Identify which cell holds the provided text, then report its [x, y] central coordinate. 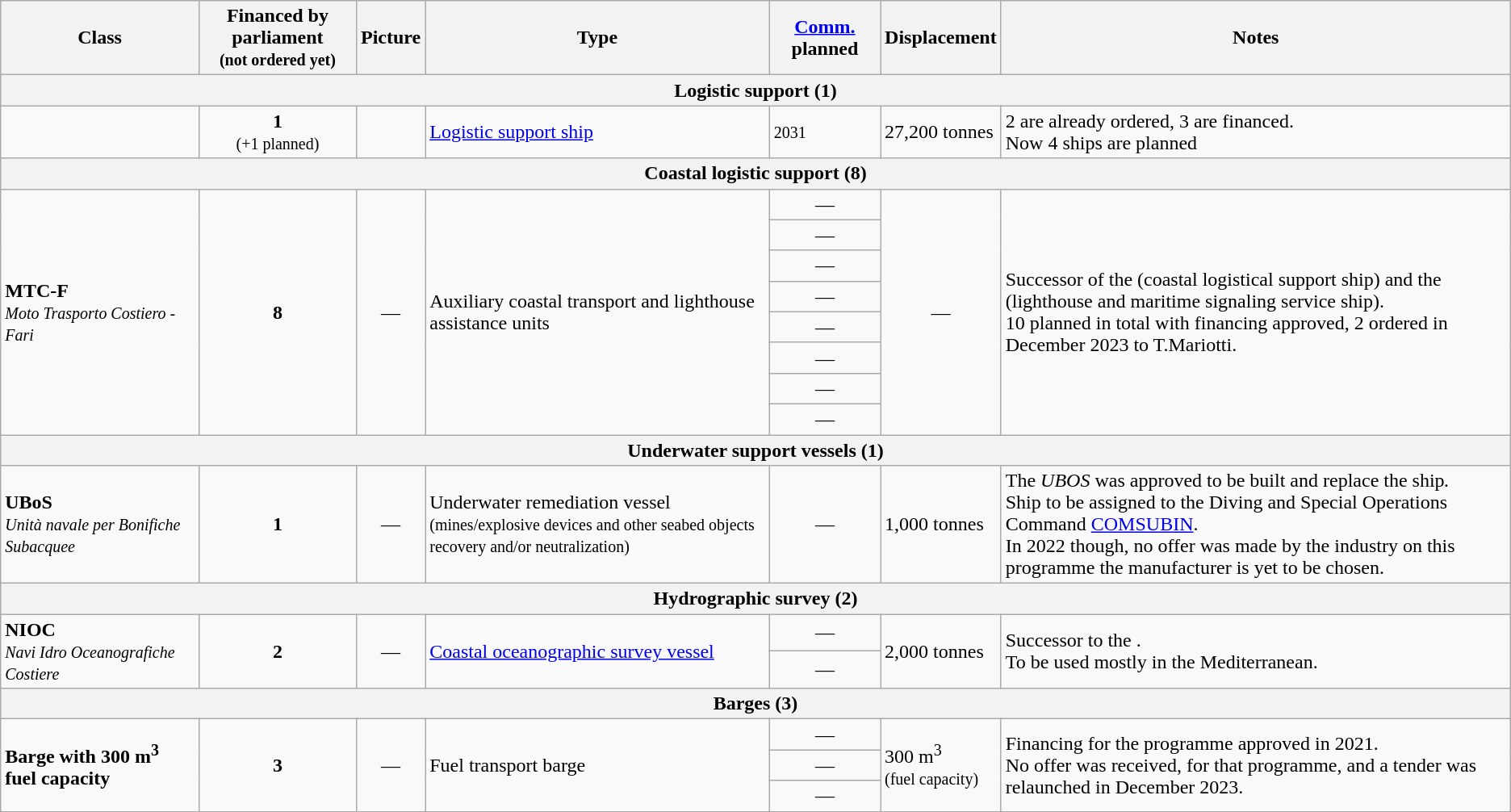
300 m3(fuel capacity) [941, 765]
Class [100, 38]
Underwater remediation vessel(mines/explosive devices and other seabed objects recovery and/or neutralization) [597, 525]
Displacement [941, 38]
Type [597, 38]
Picture [391, 38]
Logistic support (1) [755, 90]
Logistic support ship [597, 132]
Successor to the .To be used mostly in the Mediterranean. [1256, 651]
NIOCNavi Idro Oceanografiche Costiere [100, 651]
2,000 tonnes [941, 651]
2031 [825, 132]
Auxiliary coastal transport and lighthouse assistance units [597, 312]
1,000 tonnes [941, 525]
Financed by parliament(not ordered yet) [278, 38]
Barge with 300 m3 fuel capacity [100, 765]
Notes [1256, 38]
Barges (3) [755, 704]
Fuel transport barge [597, 765]
2 are already ordered, 3 are financed.Now 4 ships are planned [1256, 132]
1 [278, 525]
1(+1 planned) [278, 132]
27,200 tonnes [941, 132]
Underwater support vessels (1) [755, 450]
Comm. planned [825, 38]
3 [278, 765]
Hydrographic survey (2) [755, 599]
Financing for the programme approved in 2021.No offer was received, for that programme, and a tender was relaunched in December 2023. [1256, 765]
8 [278, 312]
UBoSUnità navale per Bonifiche Subacquee [100, 525]
2 [278, 651]
Coastal logistic support (8) [755, 174]
MTC-FMoto Trasporto Costiero - Fari [100, 312]
Coastal oceanographic survey vessel [597, 651]
